Return the (X, Y) coordinate for the center point of the cell that contains the specified text.  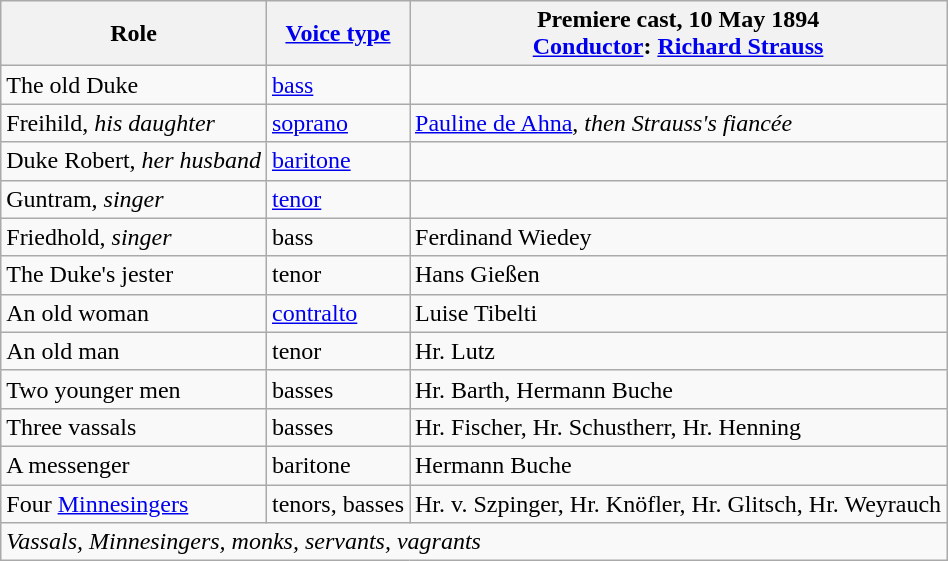
Duke Robert, her husband (134, 161)
contralto (338, 313)
Three vassals (134, 427)
The old Duke (134, 85)
Hans Gießen (678, 275)
Hr. Lutz (678, 351)
Premiere cast, 10 May 1894Conductor: Richard Strauss (678, 34)
The Duke's jester (134, 275)
Freihild, his daughter (134, 123)
Role (134, 34)
Hr. Barth, Hermann Buche (678, 389)
Ferdinand Wiedey (678, 237)
Luise Tibelti (678, 313)
An old woman (134, 313)
Voice type (338, 34)
Vassals, Minnesingers, monks, servants, vagrants (474, 542)
Two younger men (134, 389)
Hr. v. Szpinger, Hr. Knöfler, Hr. Glitsch, Hr. Weyrauch (678, 503)
Four Minnesingers (134, 503)
An old man (134, 351)
Hermann Buche (678, 465)
Friedhold, singer (134, 237)
A messenger (134, 465)
tenors, basses (338, 503)
Hr. Fischer, Hr. Schustherr, Hr. Henning (678, 427)
Guntram, singer (134, 199)
soprano (338, 123)
Pauline de Ahna, then Strauss's fiancée (678, 123)
